Return the [X, Y] coordinate for the center point of the cell that contains the specified text.  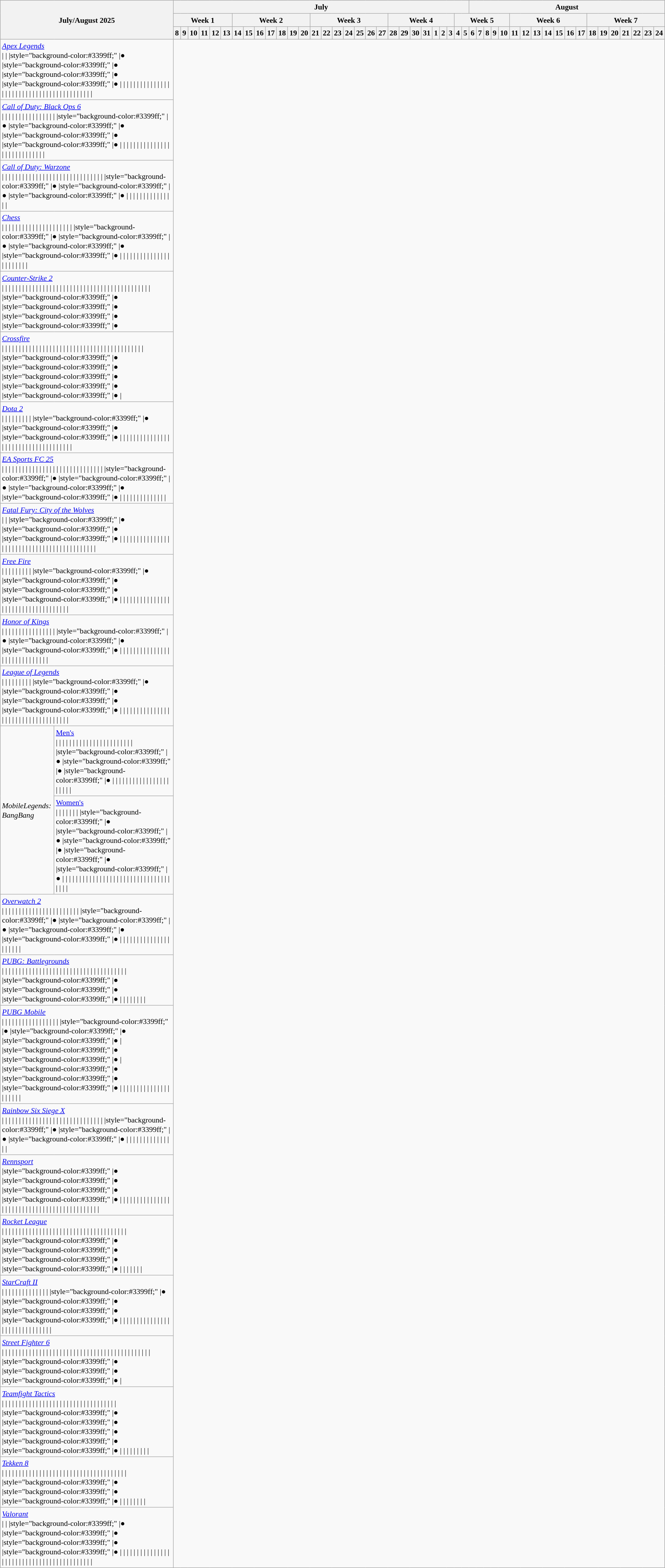
Week 7 [626, 20]
6 [473, 33]
August [567, 7]
1 [436, 33]
29 [404, 33]
7 [480, 33]
MobileLegends:BangBang [27, 810]
2 [443, 33]
25 [360, 33]
28 [394, 33]
Week 2 [271, 20]
27 [382, 33]
Week 3 [349, 20]
30 [416, 33]
July/August 2025 [87, 20]
4 [458, 33]
31 [427, 33]
Week 4 [421, 20]
Week 5 [482, 20]
July [321, 7]
26 [371, 33]
Week 6 [548, 20]
Week 1 [203, 20]
3 [450, 33]
5 [465, 33]
